For the text-containing cell, return its midpoint in (x, y) coordinate format. 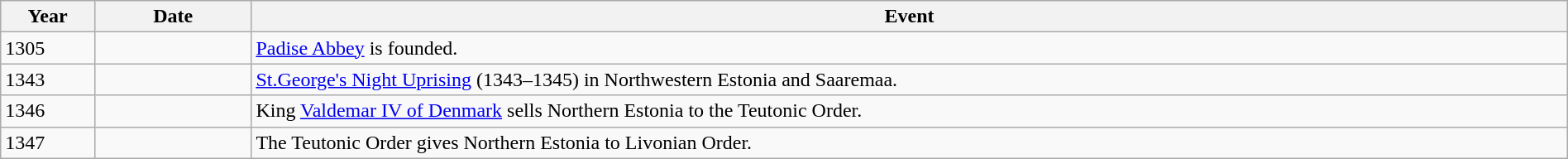
Padise Abbey is founded. (910, 48)
Year (48, 17)
1346 (48, 111)
The Teutonic Order gives Northern Estonia to Livonian Order. (910, 142)
King Valdemar IV of Denmark sells Northern Estonia to the Teutonic Order. (910, 111)
1343 (48, 79)
1305 (48, 48)
St.George's Night Uprising (1343–1345) in Northwestern Estonia and Saaremaa. (910, 79)
Date (172, 17)
Event (910, 17)
1347 (48, 142)
